Detect which cell encompasses the target text, then output its (x, y) center coordinate. 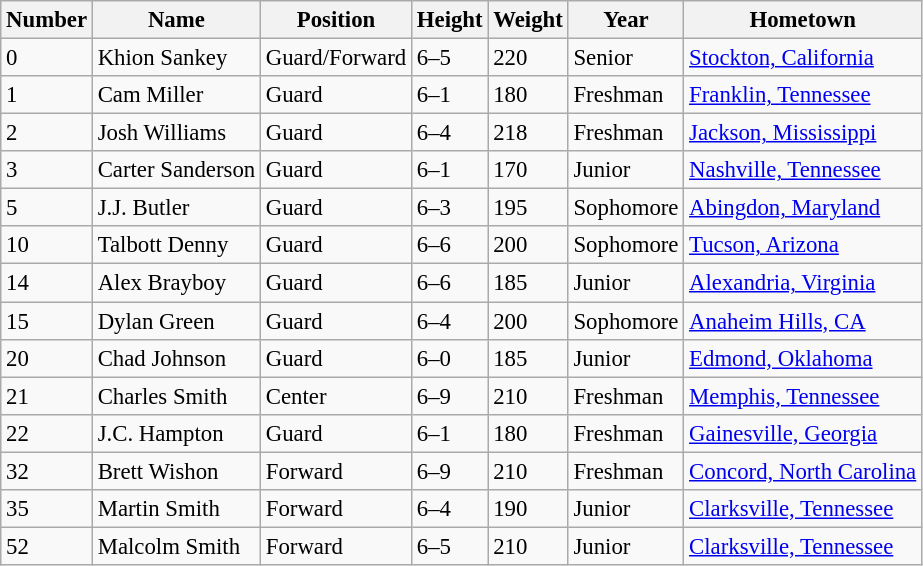
Cam Miller (176, 95)
Charles Smith (176, 396)
J.C. Hampton (176, 433)
3 (47, 170)
Abingdon, Maryland (803, 208)
Guard/Forward (336, 58)
Center (336, 396)
Anaheim Hills, CA (803, 321)
Weight (528, 20)
20 (47, 358)
220 (528, 58)
Height (450, 20)
Position (336, 20)
35 (47, 509)
15 (47, 321)
Edmond, Oklahoma (803, 358)
52 (47, 546)
Alex Brayboy (176, 283)
Franklin, Tennessee (803, 95)
Jackson, Mississippi (803, 133)
10 (47, 245)
Tucson, Arizona (803, 245)
14 (47, 283)
190 (528, 509)
Talbott Denny (176, 245)
Year (626, 20)
218 (528, 133)
Nashville, Tennessee (803, 170)
Malcolm Smith (176, 546)
6–0 (450, 358)
0 (47, 58)
Carter Sanderson (176, 170)
Khion Sankey (176, 58)
Alexandria, Virginia (803, 283)
Brett Wishon (176, 471)
6–3 (450, 208)
Memphis, Tennessee (803, 396)
22 (47, 433)
Hometown (803, 20)
2 (47, 133)
21 (47, 396)
J.J. Butler (176, 208)
Concord, North Carolina (803, 471)
Name (176, 20)
Chad Johnson (176, 358)
Josh Williams (176, 133)
170 (528, 170)
Dylan Green (176, 321)
Gainesville, Georgia (803, 433)
Martin Smith (176, 509)
5 (47, 208)
195 (528, 208)
32 (47, 471)
Stockton, California (803, 58)
Senior (626, 58)
Number (47, 20)
1 (47, 95)
